Find where the given text appears and provide that cell's center as (X, Y) coordinate. 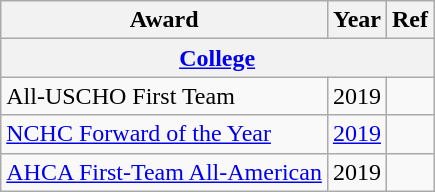
Award (164, 20)
All-USCHO First Team (164, 96)
College (218, 58)
Year (356, 20)
Ref (410, 20)
NCHC Forward of the Year (164, 134)
AHCA First-Team All-American (164, 172)
